Identify which cell holds the provided text, then report its [x, y] central coordinate. 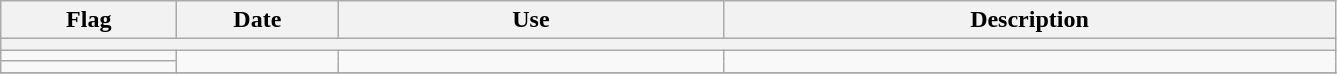
Use [531, 20]
Flag [89, 20]
Date [258, 20]
Description [1030, 20]
